Scan for the cell matching the given text and deliver its [X, Y] coordinate at center. 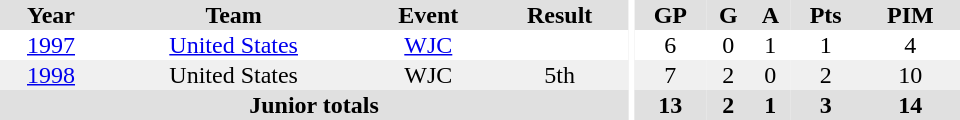
6 [670, 45]
PIM [910, 15]
Event [428, 15]
Pts [826, 15]
14 [910, 105]
4 [910, 45]
Junior totals [314, 105]
GP [670, 15]
13 [670, 105]
1997 [51, 45]
A [770, 15]
10 [910, 75]
Team [234, 15]
7 [670, 75]
3 [826, 105]
Year [51, 15]
1998 [51, 75]
5th [560, 75]
Result [560, 15]
G [728, 15]
